Search for the cell housing the specified text and yield its [x, y] center coordinate. 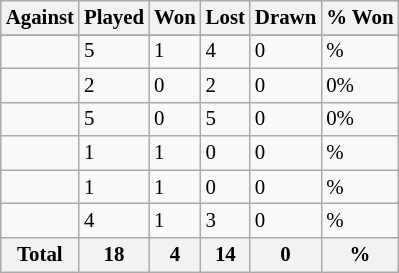
Played [114, 18]
Against [40, 18]
Won [175, 18]
14 [226, 255]
Drawn [286, 18]
Lost [226, 18]
3 [226, 221]
% Won [360, 18]
18 [114, 255]
Total [40, 255]
